Capture the cell that displays the provided text and extract its [x, y] central coordinate. 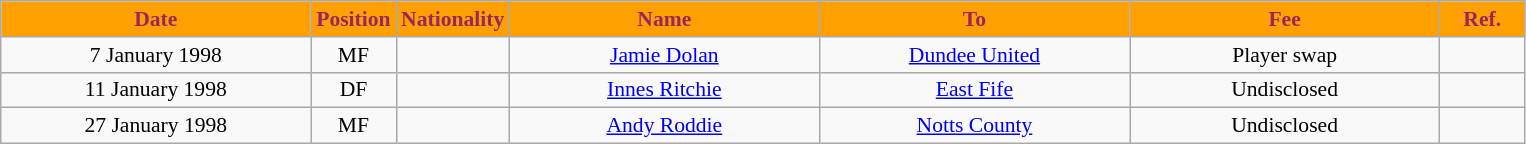
DF [354, 90]
Date [156, 19]
Dundee United [974, 55]
Fee [1285, 19]
Jamie Dolan [664, 55]
Andy Roddie [664, 126]
7 January 1998 [156, 55]
Position [354, 19]
11 January 1998 [156, 90]
Nationality [452, 19]
Player swap [1285, 55]
Innes Ritchie [664, 90]
East Fife [974, 90]
Notts County [974, 126]
Ref. [1482, 19]
Name [664, 19]
27 January 1998 [156, 126]
To [974, 19]
